Output the (X, Y) coordinate of the center of the cell containing the given text.  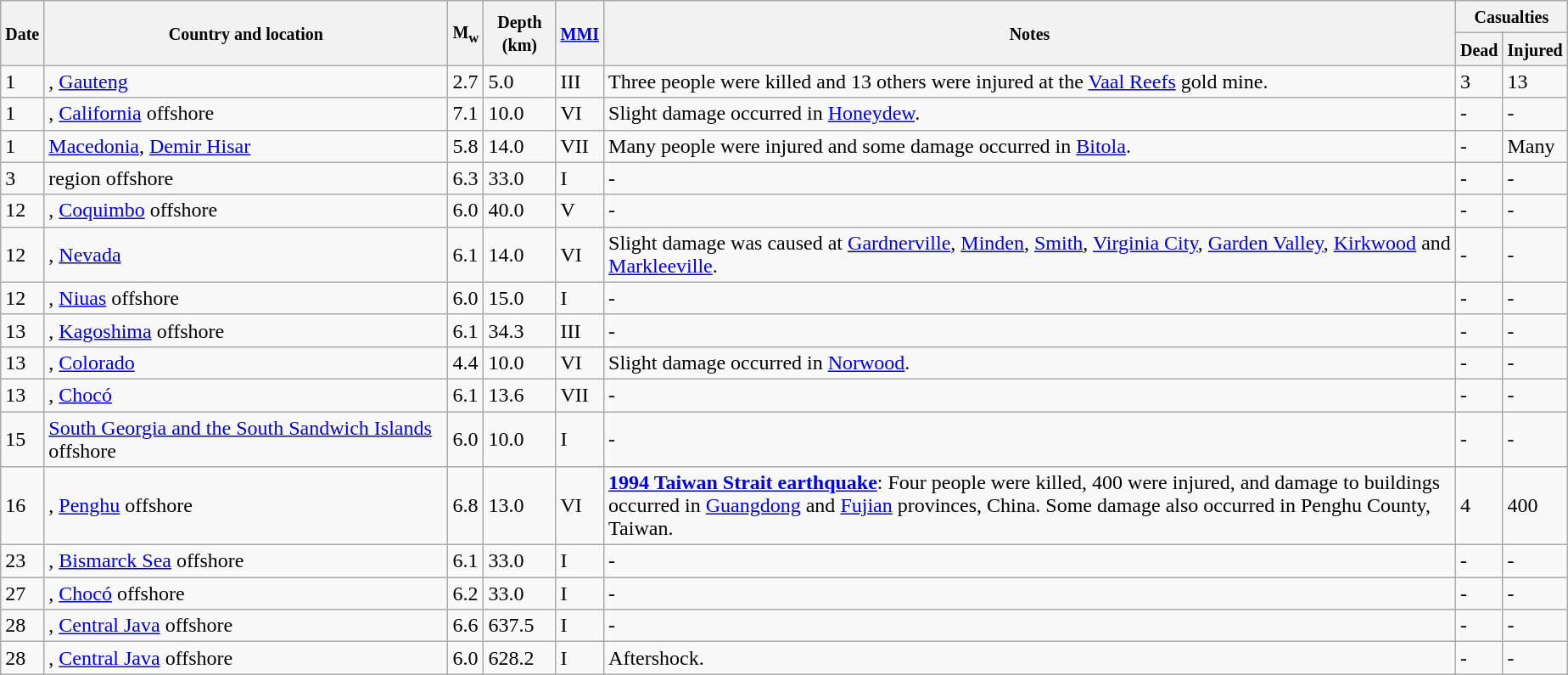
, Colorado (246, 363)
Three people were killed and 13 others were injured at the Vaal Reefs gold mine. (1030, 82)
6.2 (466, 593)
40.0 (519, 211)
5.0 (519, 82)
Macedonia, Demir Hisar (246, 146)
Country and location (246, 33)
Notes (1030, 33)
, Coquimbo offshore (246, 211)
27 (22, 593)
, Niuas offshore (246, 298)
, Bismarck Sea offshore (246, 561)
6.8 (466, 506)
Slight damage occurred in Honeydew. (1030, 114)
Slight damage was caused at Gardnerville, Minden, Smith, Virginia City, Garden Valley, Kirkwood and Markleeville. (1030, 255)
Slight damage occurred in Norwood. (1030, 363)
637.5 (519, 626)
5.8 (466, 146)
V (580, 211)
Date (22, 33)
, Chocó offshore (246, 593)
, Penghu offshore (246, 506)
MMI (580, 33)
Dead (1479, 49)
7.1 (466, 114)
13.0 (519, 506)
Injured (1535, 49)
, Nevada (246, 255)
, Kagoshima offshore (246, 330)
400 (1535, 506)
, Chocó (246, 395)
15 (22, 438)
4.4 (466, 363)
, California offshore (246, 114)
Many people were injured and some damage occurred in Bitola. (1030, 146)
Aftershock. (1030, 658)
2.7 (466, 82)
Many (1535, 146)
13.6 (519, 395)
15.0 (519, 298)
Casualties (1511, 17)
region offshore (246, 178)
628.2 (519, 658)
4 (1479, 506)
, Gauteng (246, 82)
6.6 (466, 626)
23 (22, 561)
6.3 (466, 178)
Mw (466, 33)
34.3 (519, 330)
Depth (km) (519, 33)
South Georgia and the South Sandwich Islands offshore (246, 438)
16 (22, 506)
